Capture the cell that displays the provided text and extract its [x, y] central coordinate. 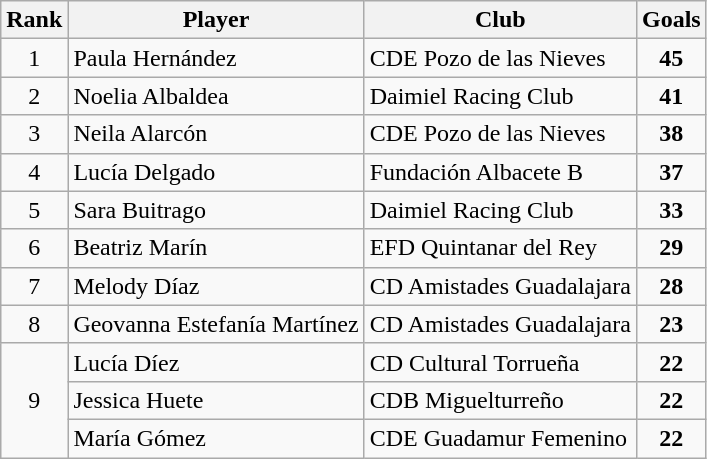
CD Cultural Torrueña [500, 362]
3 [34, 134]
Beatriz Marín [216, 248]
9 [34, 400]
5 [34, 210]
Jessica Huete [216, 400]
23 [671, 324]
Lucía Delgado [216, 172]
Geovanna Estefanía Martínez [216, 324]
33 [671, 210]
38 [671, 134]
CDE Guadamur Femenino [500, 438]
Sara Buitrago [216, 210]
Rank [34, 20]
41 [671, 96]
María Gómez [216, 438]
CDB Miguelturreño [500, 400]
Noelia Albaldea [216, 96]
37 [671, 172]
8 [34, 324]
7 [34, 286]
Melody Díaz [216, 286]
Paula Hernández [216, 58]
6 [34, 248]
29 [671, 248]
2 [34, 96]
28 [671, 286]
4 [34, 172]
Player [216, 20]
Fundación Albacete B [500, 172]
Goals [671, 20]
EFD Quintanar del Rey [500, 248]
Club [500, 20]
1 [34, 58]
Lucía Díez [216, 362]
Neila Alarcón [216, 134]
45 [671, 58]
